Search for the cell housing the specified text and yield its [X, Y] center coordinate. 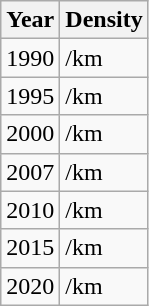
2020 [30, 286]
2010 [30, 210]
1995 [30, 96]
2007 [30, 172]
Year [30, 20]
1990 [30, 58]
2000 [30, 134]
2015 [30, 248]
Density [104, 20]
